Identify which cell holds the provided text, then report its (x, y) central coordinate. 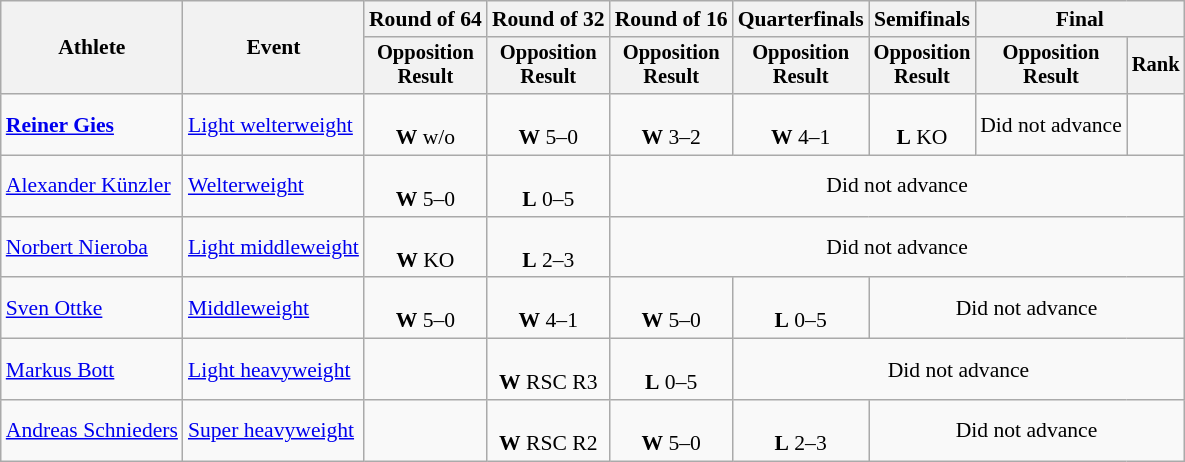
Light welterweight (274, 124)
Reiner Gies (92, 124)
Round of 16 (672, 19)
Quarterfinals (801, 19)
Round of 32 (548, 19)
W KO (426, 248)
Welterweight (274, 186)
Final (1080, 19)
Event (274, 48)
Super heavyweight (274, 430)
Light heavyweight (274, 370)
W 3–2 (672, 124)
Light middleweight (274, 248)
Sven Ottke (92, 308)
W RSC R2 (548, 430)
Athlete (92, 48)
Markus Bott (92, 370)
Alexander Künzler (92, 186)
Semifinals (922, 19)
W RSC R3 (548, 370)
W w/o (426, 124)
Middleweight (274, 308)
Rank (1156, 66)
Andreas Schnieders (92, 430)
L KO (922, 124)
Round of 64 (426, 19)
Norbert Nieroba (92, 248)
